Capture the cell that displays the provided text and extract its (x, y) central coordinate. 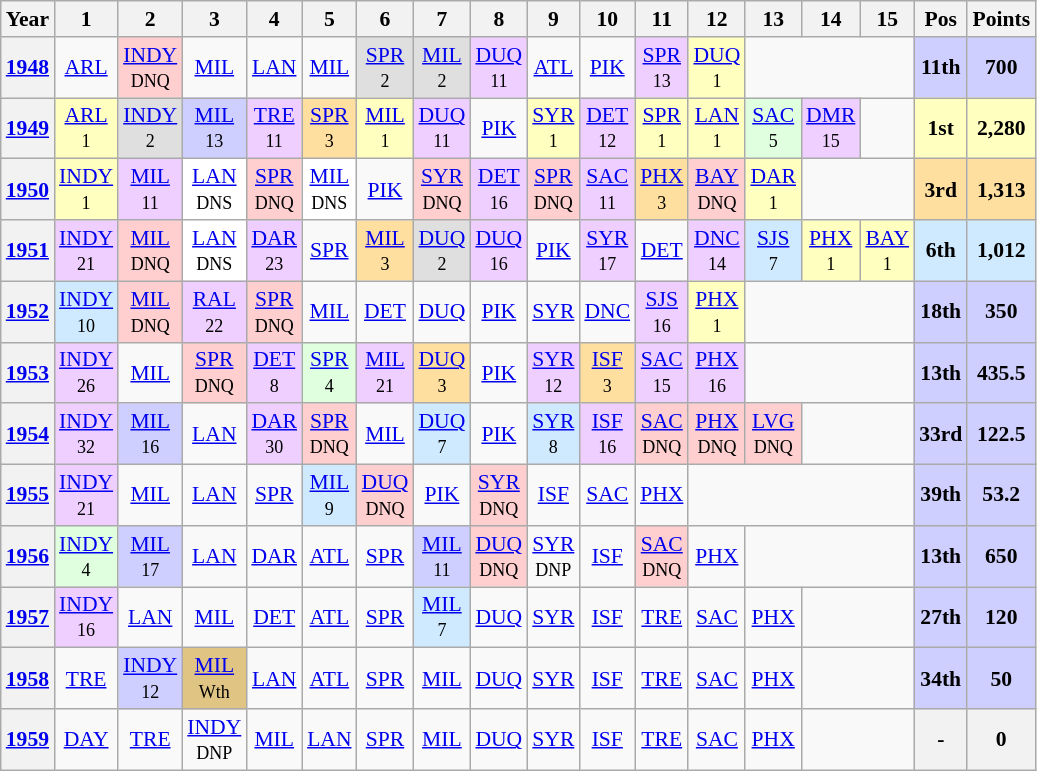
LAN1 (716, 128)
1948 (28, 68)
DMR15 (830, 128)
MILDNS (329, 190)
MILWth (214, 678)
3 (214, 19)
ARL (86, 68)
INDY12 (150, 678)
DAY (86, 740)
SAC5 (773, 128)
18th (940, 312)
SJS16 (662, 312)
1 (86, 19)
3rd (940, 190)
122.5 (1001, 434)
7 (442, 19)
ISF3 (607, 372)
Year (28, 19)
BAYDNQ (716, 190)
SYRDNP (553, 556)
6 (386, 19)
PHXDNQ (716, 434)
DET12 (607, 128)
SPR4 (329, 372)
1959 (28, 740)
10 (607, 19)
1,313 (1001, 190)
TRE11 (274, 128)
INDYDNQ (150, 68)
14 (830, 19)
350 (1001, 312)
2,280 (1001, 128)
1954 (28, 434)
DNC14 (716, 250)
SPR2 (386, 68)
1951 (28, 250)
DUQ1 (716, 68)
MIL13 (214, 128)
1958 (28, 678)
34th (940, 678)
INDY26 (86, 372)
33rd (940, 434)
SYR12 (553, 372)
DET16 (498, 190)
27th (940, 618)
INDY4 (86, 556)
1953 (28, 372)
DAR (274, 556)
INDY32 (86, 434)
SYR1 (553, 128)
RAL22 (214, 312)
MIL1 (386, 128)
MIL9 (329, 496)
Pos (940, 19)
435.5 (1001, 372)
5 (329, 19)
DET8 (274, 372)
SAC11 (607, 190)
BAY1 (887, 250)
DUQ2 (442, 250)
MIL2 (442, 68)
PHX3 (662, 190)
ISF16 (607, 434)
ARL1 (86, 128)
120 (1001, 618)
8 (498, 19)
1,012 (1001, 250)
SPR13 (662, 68)
0 (1001, 740)
15 (887, 19)
1949 (28, 128)
2 (150, 19)
13 (773, 19)
SJS7 (773, 250)
INDY10 (86, 312)
SAC15 (662, 372)
50 (1001, 678)
DUQ16 (498, 250)
DAR1 (773, 190)
1957 (28, 618)
Points (1001, 19)
6th (940, 250)
1950 (28, 190)
- (940, 740)
39th (940, 496)
MIL3 (386, 250)
INDYDNP (214, 740)
SYR8 (553, 434)
9 (553, 19)
MIL16 (150, 434)
MIL7 (442, 618)
11 (662, 19)
LVGDNQ (773, 434)
53.2 (1001, 496)
1952 (28, 312)
700 (1001, 68)
DAR23 (274, 250)
11th (940, 68)
SPR1 (662, 128)
SPR3 (329, 128)
1955 (28, 496)
DAR30 (274, 434)
DUQ3 (442, 372)
650 (1001, 556)
DNC (607, 312)
12 (716, 19)
MIL17 (150, 556)
INDY1 (86, 190)
PHX16 (716, 372)
1956 (28, 556)
4 (274, 19)
MIL21 (386, 372)
1st (940, 128)
INDY2 (150, 128)
DUQ7 (442, 434)
SYR17 (607, 250)
INDY16 (86, 618)
